Detect which cell encompasses the target text, then output its [X, Y] center coordinate. 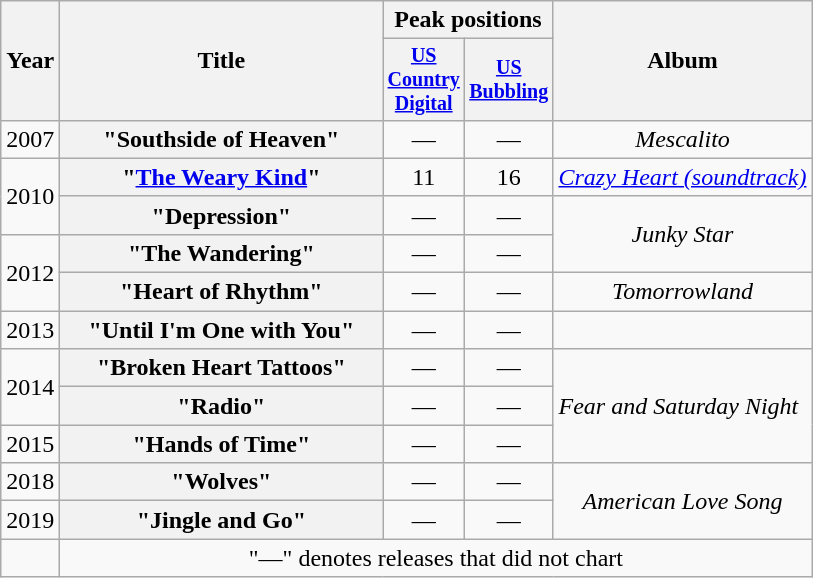
Year [30, 61]
"Wolves" [222, 482]
2015 [30, 444]
11 [424, 177]
"Broken Heart Tattoos" [222, 368]
US Bubbling [509, 80]
2014 [30, 387]
"The Weary Kind" [222, 177]
Mescalito [682, 139]
"—" denotes releases that did not chart [436, 558]
Album [682, 61]
"Until I'm One with You" [222, 330]
"Southside of Heaven" [222, 139]
Peak positions [468, 20]
US Country Digital [424, 80]
2007 [30, 139]
"Jingle and Go" [222, 520]
"Hands of Time" [222, 444]
2018 [30, 482]
"Heart of Rhythm" [222, 292]
2012 [30, 272]
"The Wandering" [222, 253]
"Radio" [222, 406]
Crazy Heart (soundtrack) [682, 177]
Junky Star [682, 234]
American Love Song [682, 501]
2010 [30, 196]
Fear and Saturday Night [682, 406]
Title [222, 61]
"Depression" [222, 215]
2019 [30, 520]
16 [509, 177]
2013 [30, 330]
Tomorrowland [682, 292]
